Scan for the cell matching the given text and deliver its [X, Y] coordinate at center. 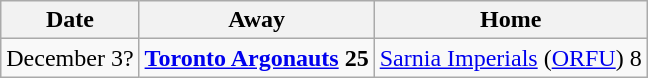
Sarnia Imperials (ORFU) 8 [510, 58]
Away [256, 20]
Date [70, 20]
December 3? [70, 58]
Home [510, 20]
Toronto Argonauts 25 [256, 58]
